For the text-containing cell, return its midpoint in [X, Y] coordinate format. 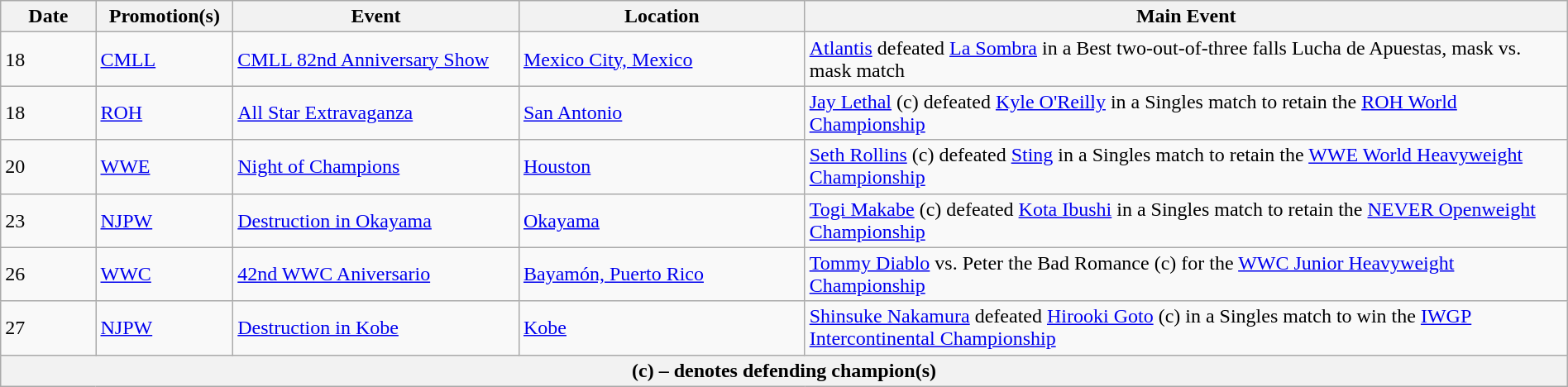
Bayamón, Puerto Rico [662, 275]
27 [48, 327]
CMLL 82nd Anniversary Show [376, 60]
CMLL [165, 60]
Okayama [662, 220]
Shinsuke Nakamura defeated Hirooki Goto (c) in a Singles match to win the IWGP Intercontinental Championship [1186, 327]
Night of Champions [376, 167]
ROH [165, 112]
42nd WWC Aniversario [376, 275]
WWC [165, 275]
26 [48, 275]
All Star Extravaganza [376, 112]
Jay Lethal (c) defeated Kyle O'Reilly in a Singles match to retain the ROH World Championship [1186, 112]
Destruction in Kobe [376, 327]
WWE [165, 167]
Location [662, 17]
Promotion(s) [165, 17]
Atlantis defeated La Sombra in a Best two-out-of-three falls Lucha de Apuestas, mask vs. mask match [1186, 60]
Seth Rollins (c) defeated Sting in a Singles match to retain the WWE World Heavyweight Championship [1186, 167]
Date [48, 17]
23 [48, 220]
Event [376, 17]
Togi Makabe (c) defeated Kota Ibushi in a Singles match to retain the NEVER Openweight Championship [1186, 220]
Tommy Diablo vs. Peter the Bad Romance (c) for the WWC Junior Heavyweight Championship [1186, 275]
San Antonio [662, 112]
Houston [662, 167]
Kobe [662, 327]
Mexico City, Mexico [662, 60]
20 [48, 167]
Main Event [1186, 17]
Destruction in Okayama [376, 220]
(c) – denotes defending champion(s) [784, 370]
